From the cell containing the given text, extract its center point as [X, Y] coordinate. 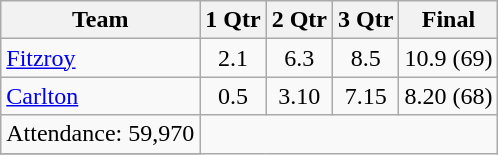
1 Qtr [233, 20]
Carlton [100, 96]
3 Qtr [366, 20]
Final [448, 20]
8.20 (68) [448, 96]
7.15 [366, 96]
6.3 [299, 58]
8.5 [366, 58]
2.1 [233, 58]
2 Qtr [299, 20]
Team [100, 20]
3.10 [299, 96]
Fitzroy [100, 58]
0.5 [233, 96]
Attendance: 59,970 [100, 134]
10.9 (69) [448, 58]
